Extract the (x, y) coordinate from the center of the cell holding the provided text.  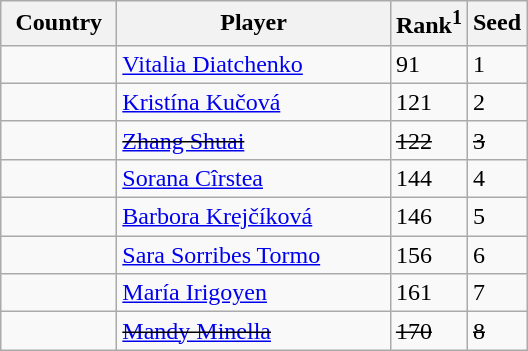
Rank1 (428, 24)
161 (428, 293)
121 (428, 102)
91 (428, 64)
170 (428, 331)
María Irigoyen (254, 293)
5 (496, 217)
Player (254, 24)
1 (496, 64)
8 (496, 331)
6 (496, 255)
Vitalia Diatchenko (254, 64)
Sorana Cîrstea (254, 178)
Barbora Krejčíková (254, 217)
3 (496, 140)
4 (496, 178)
122 (428, 140)
Kristína Kučová (254, 102)
Sara Sorribes Tormo (254, 255)
Zhang Shuai (254, 140)
Mandy Minella (254, 331)
2 (496, 102)
146 (428, 217)
156 (428, 255)
Seed (496, 24)
7 (496, 293)
Country (59, 24)
144 (428, 178)
